Return (X, Y) of the center of cell containing provided text 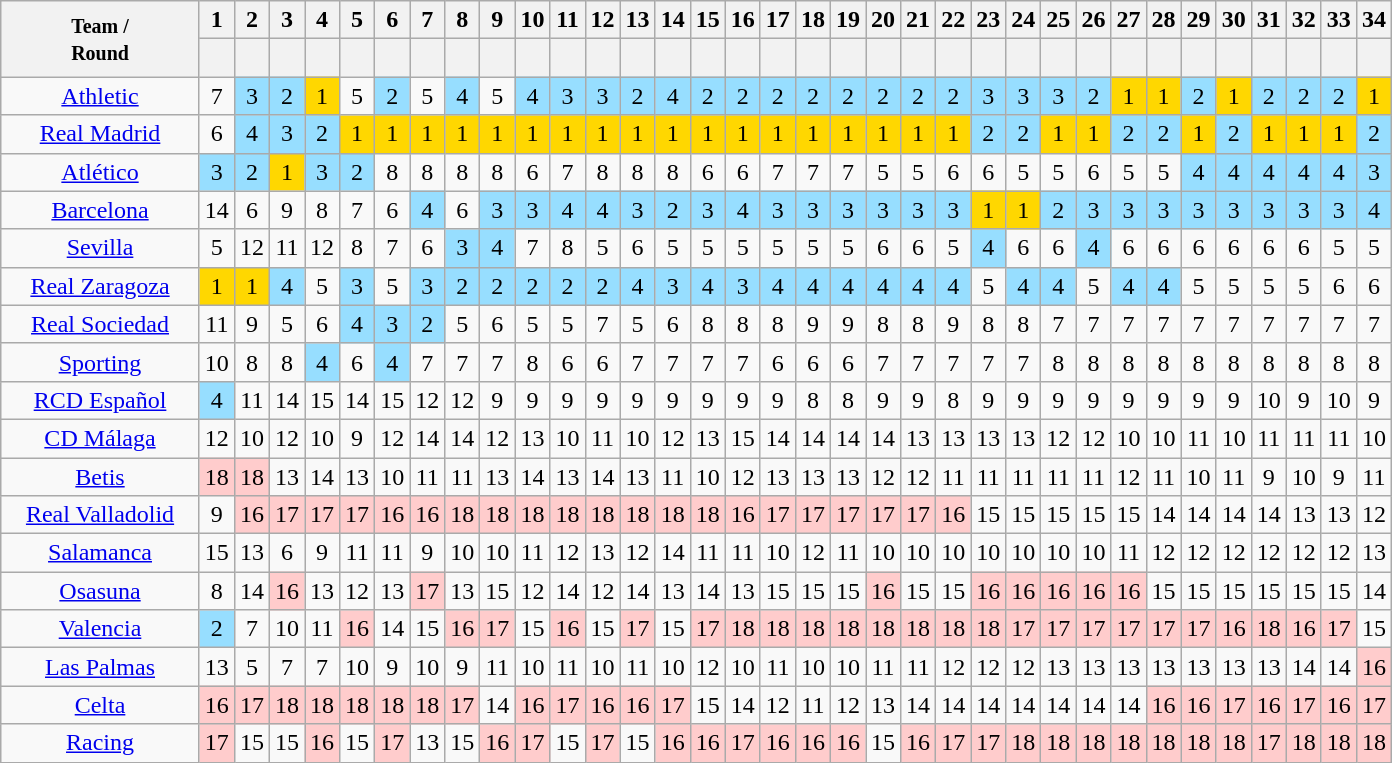
30 (1234, 20)
25 (1058, 20)
20 (884, 20)
CD Málaga (100, 438)
Osasuna (100, 591)
Salamanca (100, 553)
Athletic (100, 96)
34 (1374, 20)
Atlético (100, 172)
Betis (100, 477)
29 (1198, 20)
27 (1128, 20)
22 (954, 20)
Barcelona (100, 210)
24 (1024, 20)
19 (848, 20)
Las Palmas (100, 667)
Real Sociedad (100, 324)
Valencia (100, 629)
Team /Round (100, 39)
23 (988, 20)
32 (1304, 20)
21 (918, 20)
28 (1164, 20)
31 (1268, 20)
Celta (100, 705)
Real Madrid (100, 134)
Sevilla (100, 248)
Sporting (100, 362)
Real Valladolid (100, 515)
33 (1338, 20)
Racing (100, 743)
Real Zaragoza (100, 286)
26 (1094, 20)
RCD Español (100, 400)
